Search for the cell housing the specified text and yield its [x, y] center coordinate. 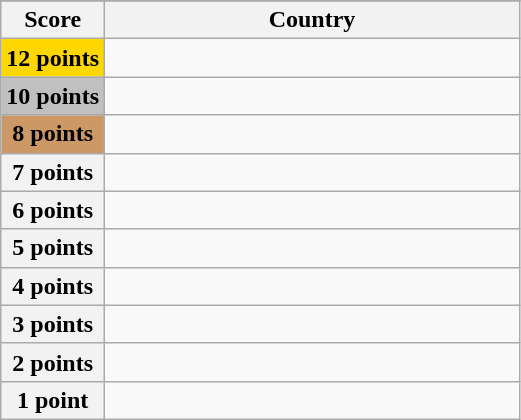
5 points [53, 248]
6 points [53, 210]
Country [312, 20]
Score [53, 20]
2 points [53, 362]
7 points [53, 172]
1 point [53, 400]
10 points [53, 96]
3 points [53, 324]
4 points [53, 286]
12 points [53, 58]
8 points [53, 134]
